Scan for the cell matching the given text and deliver its [X, Y] coordinate at center. 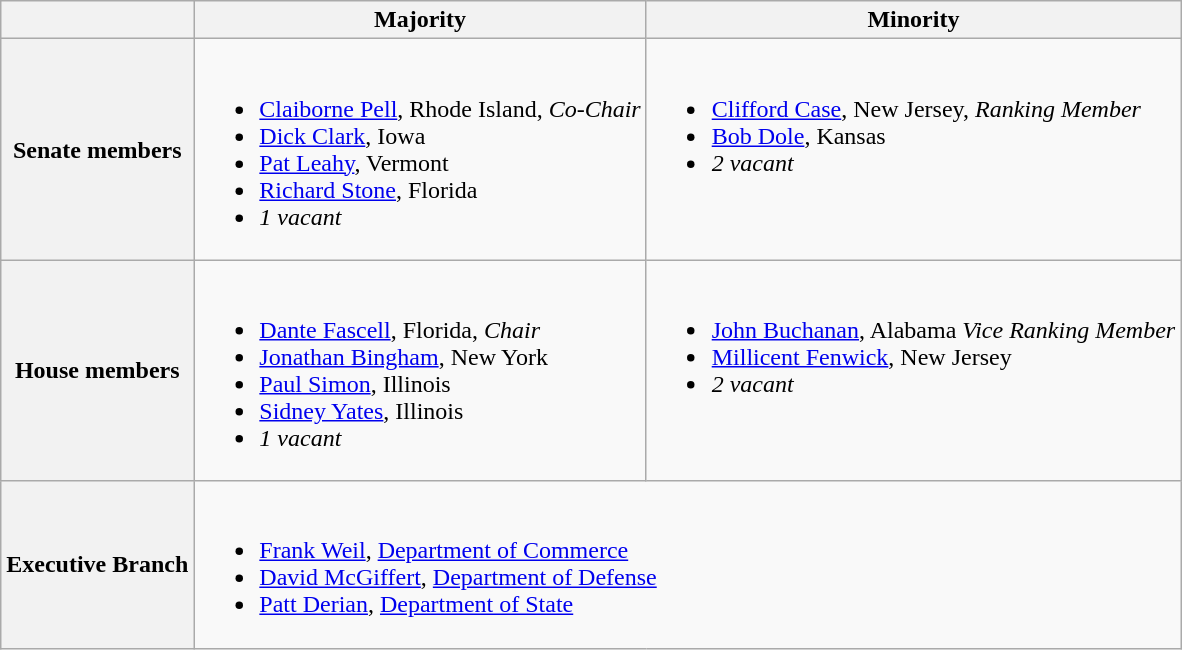
Frank Weil, Department of CommerceDavid McGiffert, Department of DefensePatt Derian, Department of State [688, 564]
Majority [420, 20]
Clifford Case, New Jersey, Ranking MemberBob Dole, Kansas2 vacant [913, 150]
John Buchanan, Alabama Vice Ranking MemberMillicent Fenwick, New Jersey2 vacant [913, 370]
Executive Branch [98, 564]
Claiborne Pell, Rhode Island, Co-ChairDick Clark, IowaPat Leahy, VermontRichard Stone, Florida1 vacant [420, 150]
Minority [913, 20]
Senate members [98, 150]
Dante Fascell, Florida, ChairJonathan Bingham, New YorkPaul Simon, IllinoisSidney Yates, Illinois1 vacant [420, 370]
House members [98, 370]
